Extract the (x, y) coordinate from the center of the cell holding the provided text.  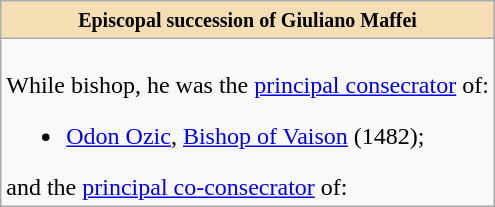
While bishop, he was the principal consecrator of:Odon Ozic, Bishop of Vaison (1482);and the principal co-consecrator of: (248, 122)
Episcopal succession of Giuliano Maffei (248, 20)
